Capture the cell that displays the provided text and extract its (X, Y) central coordinate. 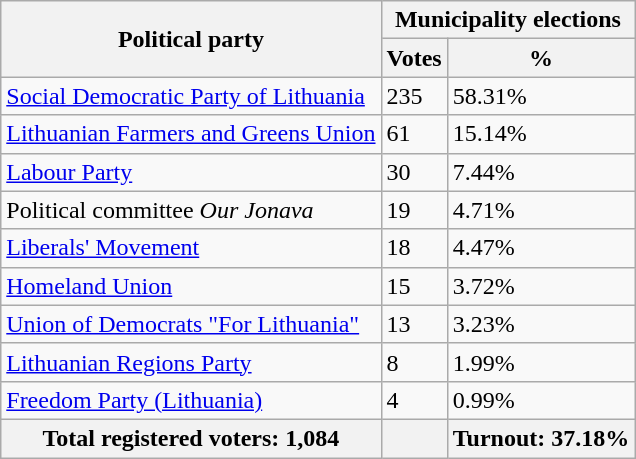
18 (414, 248)
Political party (191, 39)
3.72% (541, 286)
Total registered voters: 1,084 (191, 438)
235 (414, 96)
15 (414, 286)
8 (414, 362)
Union of Democrats "For Lithuania" (191, 324)
Labour Party (191, 172)
Freedom Party (Lithuania) (191, 400)
4.71% (541, 210)
% (541, 58)
15.14% (541, 134)
Homeland Union (191, 286)
30 (414, 172)
4 (414, 400)
4.47% (541, 248)
Turnout: 37.18% (541, 438)
Votes (414, 58)
Municipality elections (508, 20)
3.23% (541, 324)
61 (414, 134)
7.44% (541, 172)
Political committee Our Jonava (191, 210)
Social Democratic Party of Lithuania (191, 96)
Lithuanian Farmers and Greens Union (191, 134)
13 (414, 324)
58.31% (541, 96)
1.99% (541, 362)
19 (414, 210)
Lithuanian Regions Party (191, 362)
Liberals' Movement (191, 248)
0.99% (541, 400)
